Provide the [x, y] coordinate of the cell's center where the given text is located.  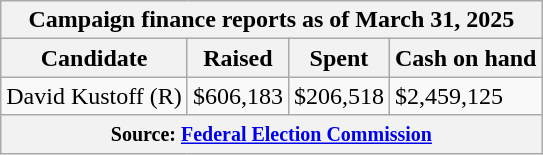
$606,183 [238, 96]
Candidate [94, 58]
David Kustoff (R) [94, 96]
Cash on hand [465, 58]
Spent [338, 58]
Campaign finance reports as of March 31, 2025 [272, 20]
$2,459,125 [465, 96]
Source: Federal Election Commission [272, 134]
Raised [238, 58]
$206,518 [338, 96]
